Extract the [x, y] coordinate from the center of the cell holding the provided text.  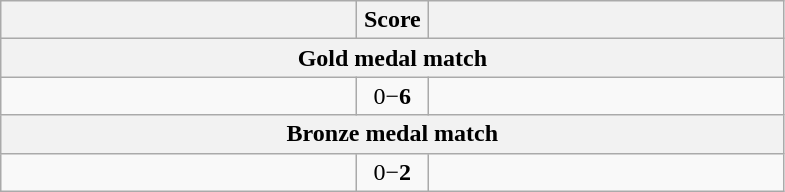
Gold medal match [392, 58]
0−2 [392, 172]
Bronze medal match [392, 134]
Score [392, 20]
0−6 [392, 96]
